Output the (x, y) coordinate of the center of the cell containing the given text.  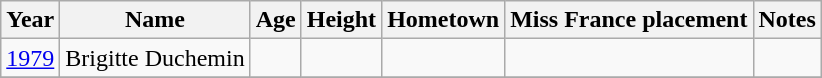
Height (341, 20)
Brigitte Duchemin (155, 58)
Name (155, 20)
1979 (30, 58)
Age (276, 20)
Miss France placement (629, 20)
Hometown (444, 20)
Notes (787, 20)
Year (30, 20)
